Provide the [X, Y] coordinate of the cell's center where the given text is located.  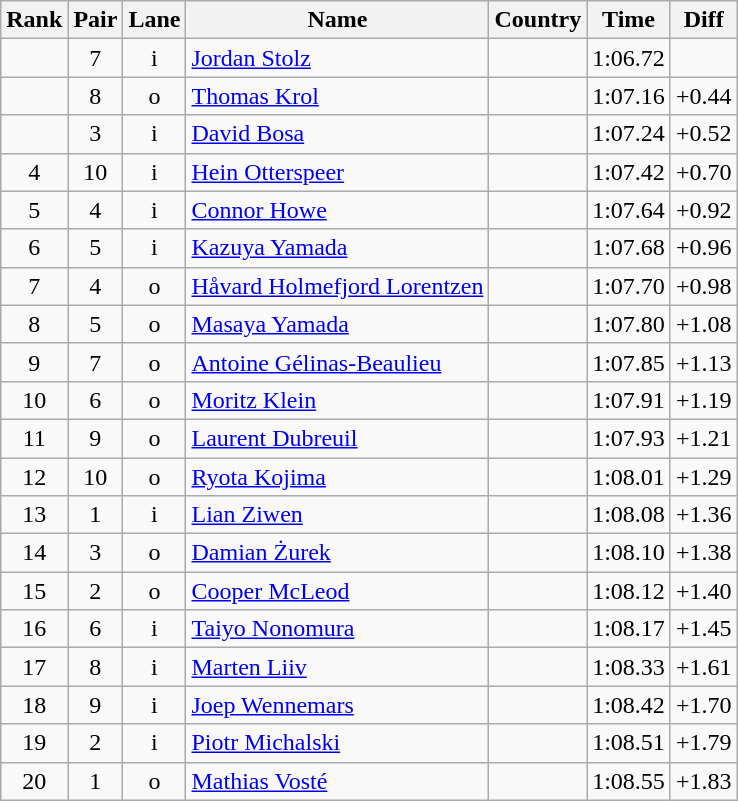
+1.79 [704, 743]
1:08.42 [629, 705]
Lane [154, 20]
Marten Liiv [338, 667]
1:08.17 [629, 629]
Laurent Dubreuil [338, 438]
1:07.70 [629, 286]
+1.13 [704, 362]
1:07.68 [629, 248]
Hein Otterspeer [338, 172]
1:07.80 [629, 324]
Håvard Holmefjord Lorentzen [338, 286]
16 [34, 629]
Jordan Stolz [338, 58]
1:07.42 [629, 172]
Antoine Gélinas-Beaulieu [338, 362]
Masaya Yamada [338, 324]
Country [538, 20]
+0.52 [704, 134]
1:06.72 [629, 58]
17 [34, 667]
+0.92 [704, 210]
David Bosa [338, 134]
+1.29 [704, 477]
1:08.51 [629, 743]
20 [34, 781]
Kazuya Yamada [338, 248]
Thomas Krol [338, 96]
+1.08 [704, 324]
Moritz Klein [338, 400]
Mathias Vosté [338, 781]
Joep Wennemars [338, 705]
1:08.08 [629, 515]
1:07.91 [629, 400]
+1.38 [704, 553]
1:07.64 [629, 210]
1:08.55 [629, 781]
Lian Ziwen [338, 515]
Cooper McLeod [338, 591]
1:08.01 [629, 477]
1:08.12 [629, 591]
18 [34, 705]
+1.40 [704, 591]
Time [629, 20]
+1.21 [704, 438]
+0.98 [704, 286]
15 [34, 591]
+1.83 [704, 781]
Ryota Kojima [338, 477]
Connor Howe [338, 210]
+0.44 [704, 96]
1:08.10 [629, 553]
+1.19 [704, 400]
Name [338, 20]
+1.36 [704, 515]
Taiyo Nonomura [338, 629]
Rank [34, 20]
1:07.16 [629, 96]
12 [34, 477]
+1.61 [704, 667]
+0.70 [704, 172]
+0.96 [704, 248]
1:07.24 [629, 134]
19 [34, 743]
1:08.33 [629, 667]
Pair [96, 20]
1:07.85 [629, 362]
11 [34, 438]
Diff [704, 20]
+1.45 [704, 629]
+1.70 [704, 705]
Damian Żurek [338, 553]
13 [34, 515]
14 [34, 553]
1:07.93 [629, 438]
Piotr Michalski [338, 743]
